Pinpoint the cell where the given text exists, returning its (X, Y) midpoint coordinate. 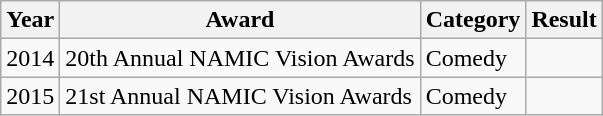
2015 (30, 96)
21st Annual NAMIC Vision Awards (240, 96)
Category (473, 20)
Award (240, 20)
2014 (30, 58)
Result (564, 20)
20th Annual NAMIC Vision Awards (240, 58)
Year (30, 20)
